Detect which cell encompasses the target text, then output its [x, y] center coordinate. 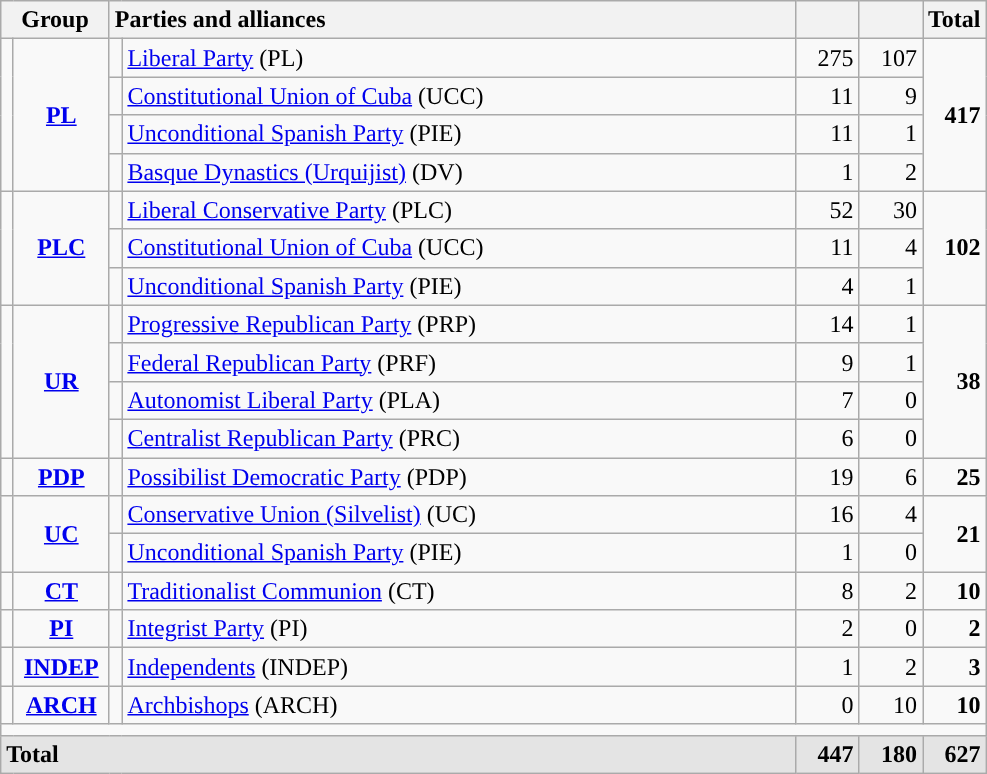
180 [891, 754]
Possibilist Democratic Party (PDP) [459, 477]
8 [827, 591]
417 [954, 115]
627 [954, 754]
Centralist Republican Party (PRC) [459, 438]
Progressive Republican Party (PRP) [459, 324]
PDP [61, 477]
Archbishops (ARCH) [459, 705]
38 [954, 381]
Liberal Party (PL) [459, 58]
PI [61, 629]
16 [827, 515]
107 [891, 58]
275 [827, 58]
7 [827, 400]
102 [954, 248]
21 [954, 534]
3 [954, 667]
19 [827, 477]
PLC [61, 248]
UR [61, 381]
25 [954, 477]
UC [61, 534]
Independents (INDEP) [459, 667]
Conservative Union (Silvelist) (UC) [459, 515]
30 [891, 210]
Liberal Conservative Party (PLC) [459, 210]
Group [56, 20]
Federal Republican Party (PRF) [459, 362]
14 [827, 324]
PL [61, 115]
Autonomist Liberal Party (PLA) [459, 400]
Integrist Party (PI) [459, 629]
Parties and alliances [452, 20]
CT [61, 591]
Basque Dynastics (Urquijist) (DV) [459, 172]
52 [827, 210]
447 [827, 754]
INDEP [61, 667]
Traditionalist Communion (CT) [459, 591]
ARCH [61, 705]
